Search for the cell housing the specified text and yield its [x, y] center coordinate. 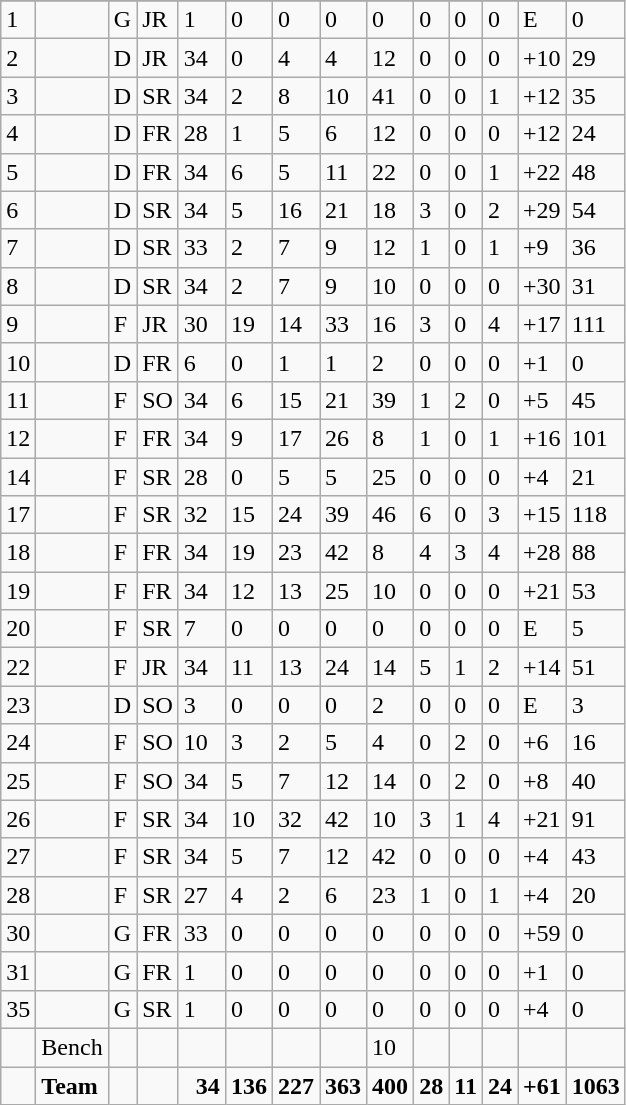
53 [596, 591]
+5 [542, 400]
Team [72, 1085]
363 [344, 1085]
111 [596, 324]
+17 [542, 324]
29 [596, 58]
+22 [542, 172]
88 [596, 553]
54 [596, 210]
+6 [542, 743]
+8 [542, 781]
51 [596, 667]
48 [596, 172]
41 [390, 96]
+9 [542, 248]
+16 [542, 438]
400 [390, 1085]
91 [596, 819]
+61 [542, 1085]
+10 [542, 58]
+15 [542, 515]
136 [248, 1085]
101 [596, 438]
1063 [596, 1085]
+59 [542, 933]
Bench [72, 1047]
43 [596, 857]
+29 [542, 210]
46 [390, 515]
+30 [542, 286]
40 [596, 781]
118 [596, 515]
36 [596, 248]
+14 [542, 667]
45 [596, 400]
+28 [542, 553]
227 [296, 1085]
